From the cell containing the given text, extract its center point as [X, Y] coordinate. 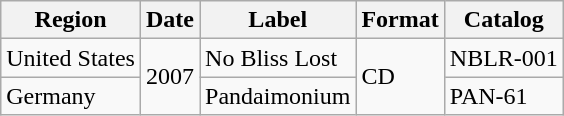
Germany [71, 96]
United States [71, 58]
NBLR-001 [504, 58]
Pandaimonium [278, 96]
PAN-61 [504, 96]
Label [278, 20]
No Bliss Lost [278, 58]
Region [71, 20]
2007 [170, 77]
Date [170, 20]
Format [400, 20]
CD [400, 77]
Catalog [504, 20]
